For the text-containing cell, return its midpoint in [x, y] coordinate format. 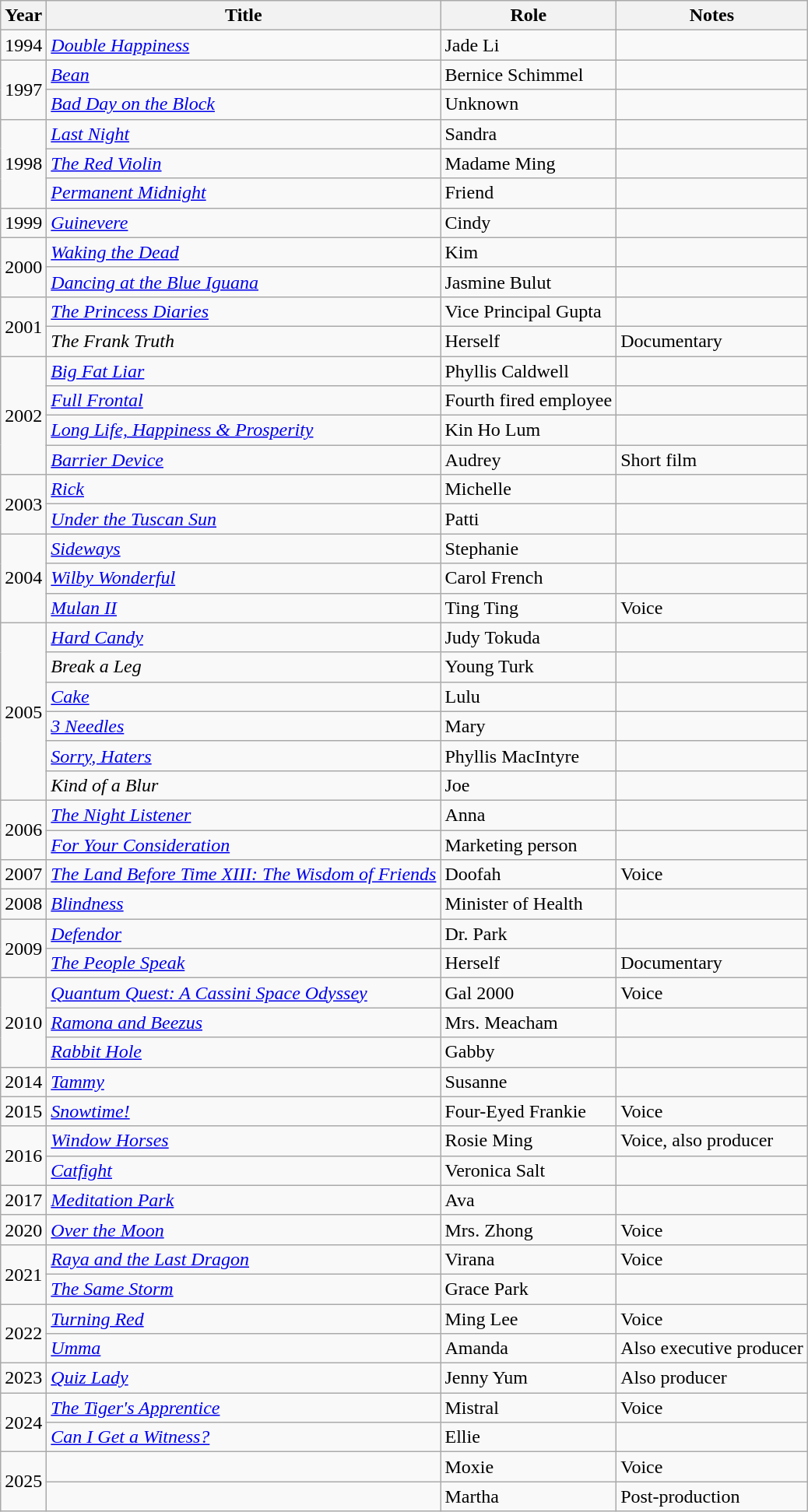
Moxie [529, 1467]
Gal 2000 [529, 993]
Tammy [244, 1082]
Phyllis Caldwell [529, 371]
Doofah [529, 875]
Fourth fired employee [529, 401]
Rabbit Hole [244, 1052]
Audrey [529, 460]
1994 [23, 45]
Long Life, Happiness & Prosperity [244, 430]
2007 [23, 875]
2005 [23, 711]
Ming Lee [529, 1319]
Kind of a Blur [244, 785]
2022 [23, 1334]
2006 [23, 830]
Minister of Health [529, 904]
Umma [244, 1349]
Post-production [712, 1496]
Dancing at the Blue Iguana [244, 282]
Blindness [244, 904]
Raya and the Last Dragon [244, 1259]
1999 [23, 223]
Madame Ming [529, 163]
Permanent Midnight [244, 193]
2020 [23, 1230]
2010 [23, 1023]
2017 [23, 1200]
Sideways [244, 549]
Kin Ho Lum [529, 430]
Also producer [712, 1378]
Bernice Schimmel [529, 75]
Full Frontal [244, 401]
2016 [23, 1156]
Lulu [529, 696]
Short film [712, 460]
Kim [529, 252]
Judy Tokuda [529, 637]
Mistral [529, 1408]
Phyllis MacIntyre [529, 756]
2025 [23, 1482]
Also executive producer [712, 1349]
Jasmine Bulut [529, 282]
The Princess Diaries [244, 311]
Barrier Device [244, 460]
Ramona and Beezus [244, 1023]
For Your Consideration [244, 844]
Carol French [529, 578]
The Tiger's Apprentice [244, 1408]
2014 [23, 1082]
Ellie [529, 1437]
2002 [23, 416]
Virana [529, 1259]
Mary [529, 726]
Veronica Salt [529, 1170]
Marketing person [529, 844]
Big Fat Liar [244, 371]
Stephanie [529, 549]
2008 [23, 904]
Jade Li [529, 45]
Cake [244, 696]
Joe [529, 785]
Window Horses [244, 1141]
Bean [244, 75]
2024 [23, 1423]
Quiz Lady [244, 1378]
The Land Before Time XIII: The Wisdom of Friends [244, 875]
2009 [23, 949]
2001 [23, 326]
Snowtime! [244, 1111]
Cindy [529, 223]
Can I Get a Witness? [244, 1437]
The Red Violin [244, 163]
Martha [529, 1496]
Rosie Ming [529, 1141]
Ting Ting [529, 608]
Defendor [244, 934]
Notes [712, 16]
Susanne [529, 1082]
Sorry, Haters [244, 756]
2003 [23, 504]
Anna [529, 815]
Mrs. Meacham [529, 1023]
3 Needles [244, 726]
The Same Storm [244, 1289]
Guinevere [244, 223]
2000 [23, 267]
Unknown [529, 104]
Sandra [529, 134]
Patti [529, 519]
Mrs. Zhong [529, 1230]
Over the Moon [244, 1230]
Grace Park [529, 1289]
Ava [529, 1200]
Young Turk [529, 667]
Under the Tuscan Sun [244, 519]
Waking the Dead [244, 252]
Meditation Park [244, 1200]
Jenny Yum [529, 1378]
2015 [23, 1111]
Amanda [529, 1349]
Gabby [529, 1052]
Vice Principal Gupta [529, 311]
Michelle [529, 489]
Year [23, 16]
The People Speak [244, 963]
Bad Day on the Block [244, 104]
Quantum Quest: A Cassini Space Odyssey [244, 993]
Mulan II [244, 608]
Dr. Park [529, 934]
1997 [23, 89]
The Night Listener [244, 815]
Catfight [244, 1170]
Turning Red [244, 1319]
Friend [529, 193]
The Frank Truth [244, 341]
Hard Candy [244, 637]
Four-Eyed Frankie [529, 1111]
2023 [23, 1378]
Last Night [244, 134]
Role [529, 16]
Rick [244, 489]
Voice, also producer [712, 1141]
Break a Leg [244, 667]
Title [244, 16]
1998 [23, 163]
Wilby Wonderful [244, 578]
2004 [23, 578]
Double Happiness [244, 45]
2021 [23, 1274]
